Scan for the cell matching the given text and deliver its (x, y) coordinate at center. 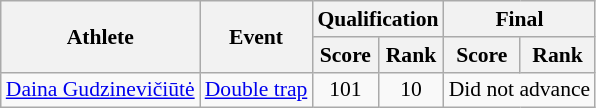
101 (345, 90)
Final (520, 19)
Athlete (100, 36)
Qualification (378, 19)
Daina Gudzinevičiūtė (100, 90)
Double trap (256, 90)
Did not advance (520, 90)
Event (256, 36)
10 (410, 90)
